Find where the given text appears and provide that cell's center as (x, y) coordinate. 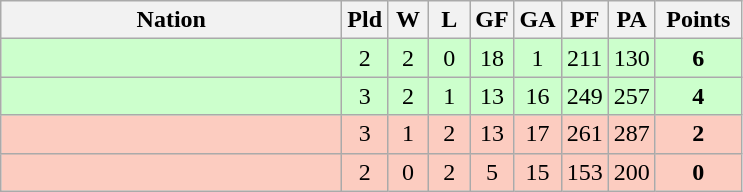
GF (492, 20)
GA (538, 20)
4 (698, 96)
15 (538, 172)
Points (698, 20)
261 (584, 134)
287 (632, 134)
Pld (365, 20)
257 (632, 96)
249 (584, 96)
130 (632, 58)
211 (584, 58)
5 (492, 172)
18 (492, 58)
PA (632, 20)
17 (538, 134)
153 (584, 172)
6 (698, 58)
16 (538, 96)
PF (584, 20)
200 (632, 172)
L (450, 20)
W (408, 20)
Nation (172, 20)
